From the cell containing the given text, extract its center point as (X, Y) coordinate. 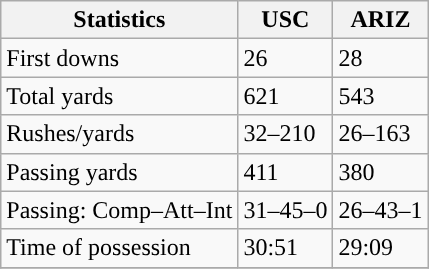
ARIZ (380, 20)
32–210 (286, 134)
621 (286, 96)
Total yards (120, 96)
543 (380, 96)
First downs (120, 58)
26–43–1 (380, 210)
Rushes/yards (120, 134)
380 (380, 172)
Statistics (120, 20)
Time of possession (120, 248)
USC (286, 20)
28 (380, 58)
26–163 (380, 134)
29:09 (380, 248)
Passing: Comp–Att–Int (120, 210)
26 (286, 58)
31–45–0 (286, 210)
Passing yards (120, 172)
30:51 (286, 248)
411 (286, 172)
